For the text-containing cell, return its midpoint in [X, Y] coordinate format. 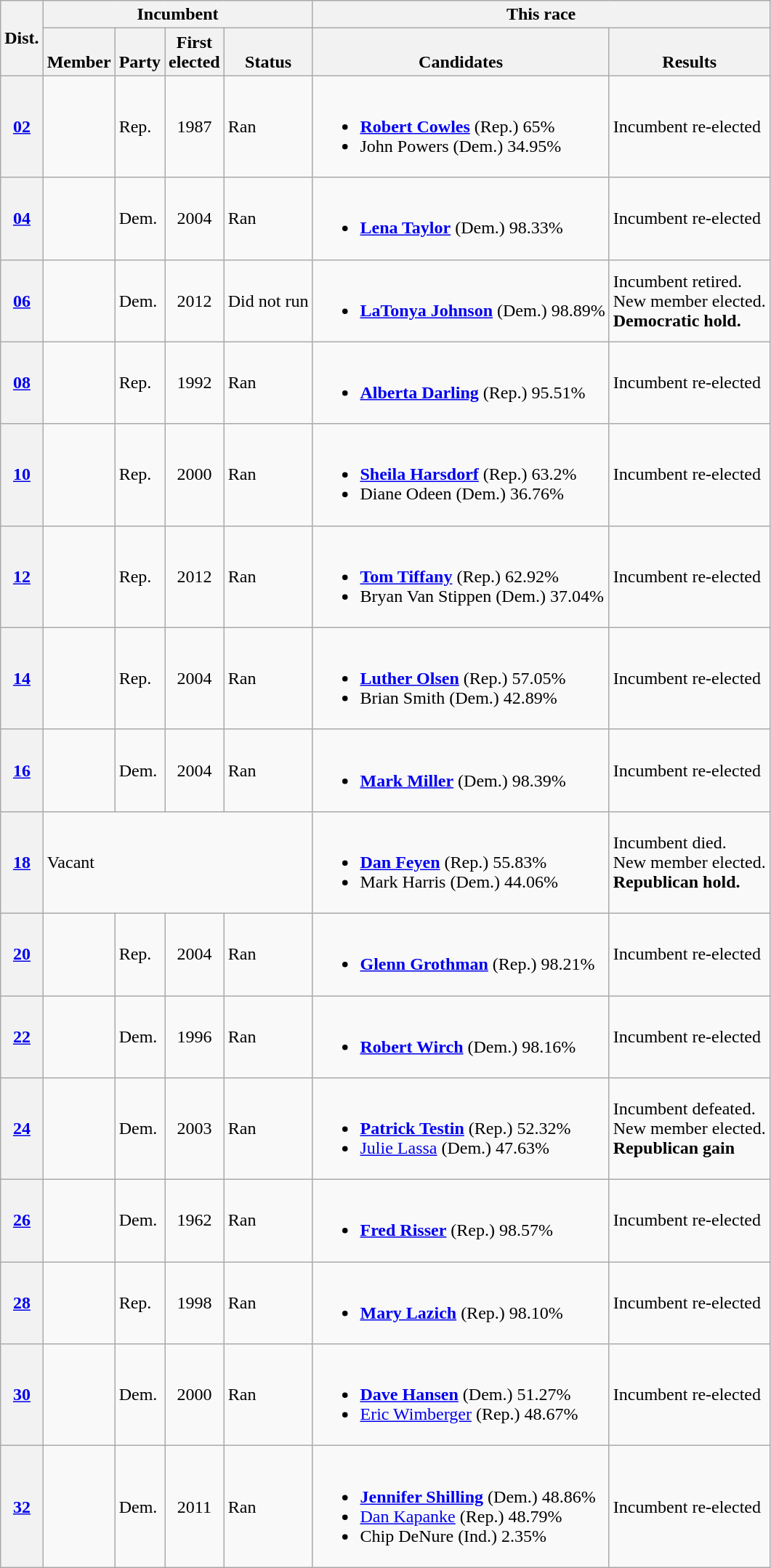
06 [22, 301]
12 [22, 576]
02 [22, 126]
2011 [195, 1506]
Incumbent died.New member elected.Republican hold. [689, 862]
20 [22, 954]
Incumbent [177, 15]
This race [541, 15]
Mark Miller (Dem.) 98.39% [461, 771]
28 [22, 1303]
Fred Risser (Rep.) 98.57% [461, 1221]
1996 [195, 1037]
24 [22, 1129]
32 [22, 1506]
Luther Olsen (Rep.) 57.05%Brian Smith (Dem.) 42.89% [461, 678]
Alberta Darling (Rep.) 95.51% [461, 382]
Status [268, 52]
1992 [195, 382]
Robert Cowles (Rep.) 65%John Powers (Dem.) 34.95% [461, 126]
Dan Feyen (Rep.) 55.83%Mark Harris (Dem.) 44.06% [461, 862]
1962 [195, 1221]
Did not run [268, 301]
Patrick Testin (Rep.) 52.32%Julie Lassa (Dem.) 47.63% [461, 1129]
Incumbent retired.New member elected.Democratic hold. [689, 301]
18 [22, 862]
30 [22, 1395]
Robert Wirch (Dem.) 98.16% [461, 1037]
14 [22, 678]
2003 [195, 1129]
10 [22, 475]
04 [22, 218]
Party [140, 52]
Vacant [177, 862]
1987 [195, 126]
Sheila Harsdorf (Rep.) 63.2%Diane Odeen (Dem.) 36.76% [461, 475]
Candidates [461, 52]
Results [689, 52]
22 [22, 1037]
1998 [195, 1303]
Tom Tiffany (Rep.) 62.92%Bryan Van Stippen (Dem.) 37.04% [461, 576]
Mary Lazich (Rep.) 98.10% [461, 1303]
Member [78, 52]
Dave Hansen (Dem.) 51.27%Eric Wimberger (Rep.) 48.67% [461, 1395]
08 [22, 382]
Glenn Grothman (Rep.) 98.21% [461, 954]
26 [22, 1221]
Lena Taylor (Dem.) 98.33% [461, 218]
Firstelected [195, 52]
Jennifer Shilling (Dem.) 48.86%Dan Kapanke (Rep.) 48.79%Chip DeNure (Ind.) 2.35% [461, 1506]
LaTonya Johnson (Dem.) 98.89% [461, 301]
Dist. [22, 38]
16 [22, 771]
Incumbent defeated.New member elected.Republican gain [689, 1129]
